Find where the given text appears and provide that cell's center as (X, Y) coordinate. 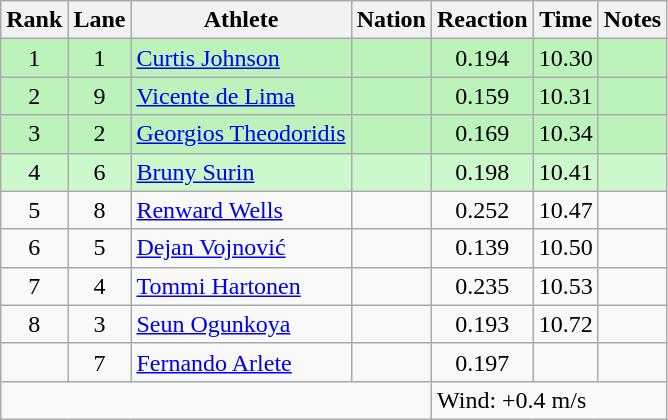
10.34 (566, 134)
Reaction (483, 20)
Dejan Vojnović (241, 248)
Vicente de Lima (241, 96)
0.193 (483, 324)
10.50 (566, 248)
10.31 (566, 96)
10.41 (566, 172)
Notes (632, 20)
Time (566, 20)
0.197 (483, 362)
Bruny Surin (241, 172)
Rank (34, 20)
0.235 (483, 286)
9 (100, 96)
0.252 (483, 210)
Fernando Arlete (241, 362)
Georgios Theodoridis (241, 134)
10.53 (566, 286)
10.72 (566, 324)
Tommi Hartonen (241, 286)
Renward Wells (241, 210)
0.169 (483, 134)
Wind: +0.4 m/s (550, 400)
Curtis Johnson (241, 58)
0.194 (483, 58)
Athlete (241, 20)
Lane (100, 20)
0.139 (483, 248)
0.198 (483, 172)
10.30 (566, 58)
10.47 (566, 210)
Nation (391, 20)
Seun Ogunkoya (241, 324)
0.159 (483, 96)
